Capture the cell that displays the provided text and extract its [x, y] central coordinate. 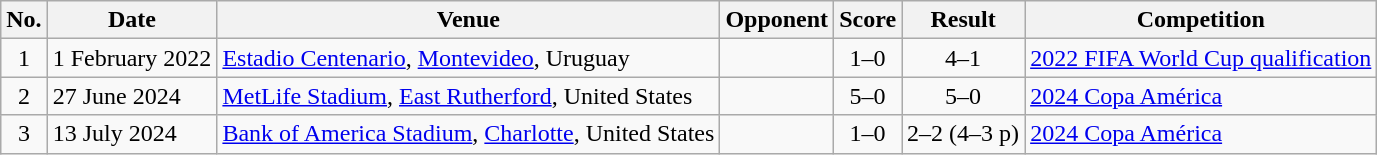
1 [24, 58]
No. [24, 20]
27 June 2024 [132, 96]
2022 FIFA World Cup qualification [1201, 58]
Venue [468, 20]
Date [132, 20]
1 February 2022 [132, 58]
Score [868, 20]
Opponent [777, 20]
13 July 2024 [132, 134]
Bank of America Stadium, Charlotte, United States [468, 134]
4–1 [964, 58]
2–2 (4–3 p) [964, 134]
Competition [1201, 20]
2 [24, 96]
3 [24, 134]
Result [964, 20]
MetLife Stadium, East Rutherford, United States [468, 96]
Estadio Centenario, Montevideo, Uruguay [468, 58]
